Capture the cell that displays the provided text and extract its [x, y] central coordinate. 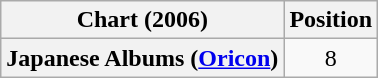
8 [331, 58]
Chart (2006) [142, 20]
Position [331, 20]
Japanese Albums (Oricon) [142, 58]
